Find where the given text appears and provide that cell's center as (x, y) coordinate. 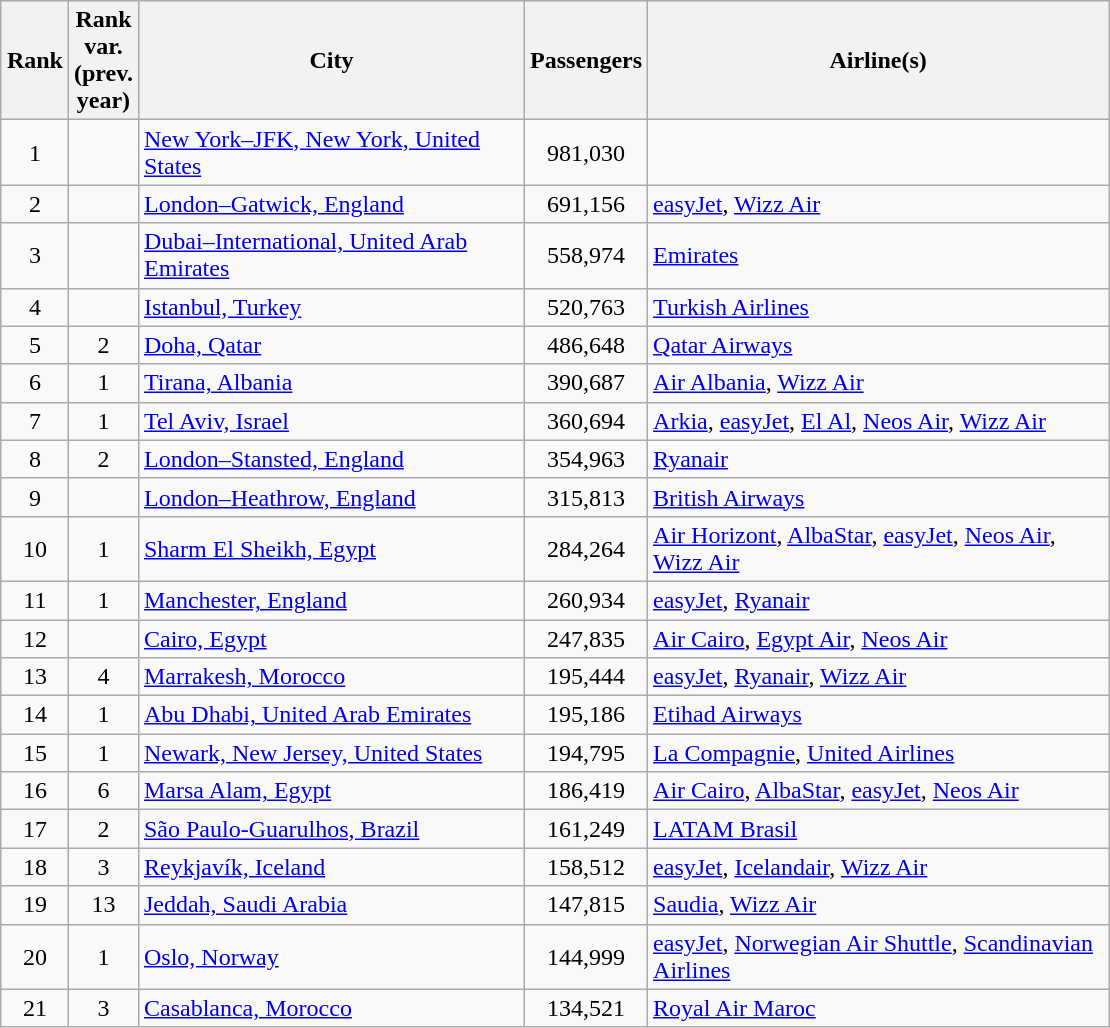
Abu Dhabi, United Arab Emirates (331, 715)
486,648 (586, 345)
360,694 (586, 421)
New York–JFK, New York, United States (331, 152)
Air Albania, Wizz Air (878, 383)
easyJet, Icelandair, Wizz Air (878, 867)
247,835 (586, 639)
Marrakesh, Morocco (331, 677)
easyJet, Ryanair (878, 600)
147,815 (586, 905)
Oslo, Norway (331, 956)
Rankvar.(prev. year) (103, 60)
14 (34, 715)
8 (34, 459)
315,813 (586, 497)
Passengers (586, 60)
18 (34, 867)
17 (34, 829)
144,999 (586, 956)
Sharm El Sheikh, Egypt (331, 548)
19 (34, 905)
Tel Aviv, Israel (331, 421)
La Compagnie, United Airlines (878, 753)
Turkish Airlines (878, 307)
Air Cairo, Egypt Air, Neos Air (878, 639)
Air Horizont, AlbaStar, easyJet, Neos Air, Wizz Air (878, 548)
195,444 (586, 677)
158,512 (586, 867)
161,249 (586, 829)
134,521 (586, 1008)
284,264 (586, 548)
London–Stansted, England (331, 459)
Air Cairo, AlbaStar, easyJet, Neos Air (878, 791)
Royal Air Maroc (878, 1008)
Rank (34, 60)
Arkia, easyJet, El Al, Neos Air, Wizz Air (878, 421)
Marsa Alam, Egypt (331, 791)
9 (34, 497)
Cairo, Egypt (331, 639)
London–Gatwick, England (331, 204)
Jeddah, Saudi Arabia (331, 905)
691,156 (586, 204)
easyJet, Ryanair, Wizz Air (878, 677)
5 (34, 345)
Saudia, Wizz Air (878, 905)
Manchester, England (331, 600)
British Airways (878, 497)
16 (34, 791)
Doha, Qatar (331, 345)
354,963 (586, 459)
LATAM Brasil (878, 829)
Reykjavík, Iceland (331, 867)
Airline(s) (878, 60)
easyJet, Wizz Air (878, 204)
15 (34, 753)
easyJet, Norwegian Air Shuttle, Scandinavian Airlines (878, 956)
City (331, 60)
10 (34, 548)
981,030 (586, 152)
London–Heathrow, England (331, 497)
260,934 (586, 600)
194,795 (586, 753)
11 (34, 600)
Newark, New Jersey, United States (331, 753)
558,974 (586, 256)
21 (34, 1008)
Etihad Airways (878, 715)
Ryanair (878, 459)
12 (34, 639)
7 (34, 421)
Casablanca, Morocco (331, 1008)
390,687 (586, 383)
São Paulo-Guarulhos, Brazil (331, 829)
Emirates (878, 256)
Dubai–International, United Arab Emirates (331, 256)
Tirana, Albania (331, 383)
Istanbul, Turkey (331, 307)
195,186 (586, 715)
186,419 (586, 791)
20 (34, 956)
Qatar Airways (878, 345)
520,763 (586, 307)
